Determine the (X, Y) coordinate at the center of the cell enclosing the given text.  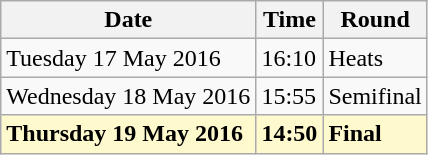
Date (128, 20)
Heats (375, 58)
Final (375, 134)
Wednesday 18 May 2016 (128, 96)
Round (375, 20)
Time (290, 20)
Thursday 19 May 2016 (128, 134)
14:50 (290, 134)
15:55 (290, 96)
Semifinal (375, 96)
Tuesday 17 May 2016 (128, 58)
16:10 (290, 58)
